Scan for the cell matching the given text and deliver its (X, Y) coordinate at center. 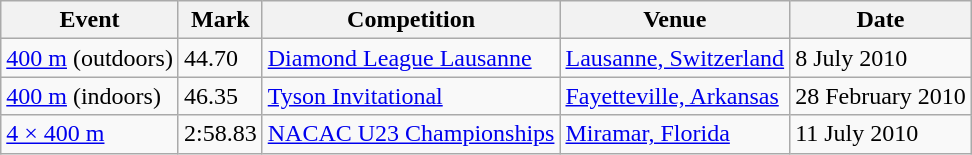
44.70 (220, 58)
Diamond League Lausanne (411, 58)
Competition (411, 20)
Lausanne, Switzerland (675, 58)
Fayetteville, Arkansas (675, 96)
Date (881, 20)
400 m (outdoors) (90, 58)
NACAC U23 Championships (411, 134)
Miramar, Florida (675, 134)
Venue (675, 20)
Tyson Invitational (411, 96)
Event (90, 20)
2:58.83 (220, 134)
11 July 2010 (881, 134)
28 February 2010 (881, 96)
400 m (indoors) (90, 96)
8 July 2010 (881, 58)
4 × 400 m (90, 134)
46.35 (220, 96)
Mark (220, 20)
